Pinpoint the cell where the given text exists, returning its [x, y] midpoint coordinate. 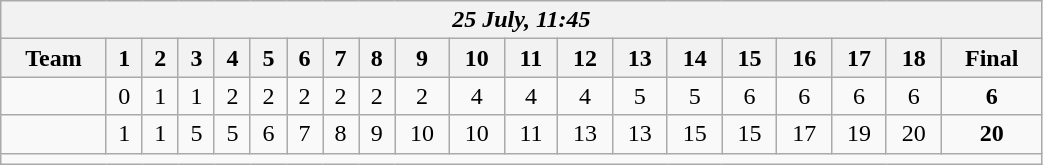
12 [586, 58]
3 [196, 58]
Team [54, 58]
14 [694, 58]
18 [914, 58]
16 [804, 58]
25 July, 11:45 [522, 20]
0 [124, 96]
Final [992, 58]
19 [860, 134]
